Return the [X, Y] coordinate for the center point of the cell that contains the specified text.  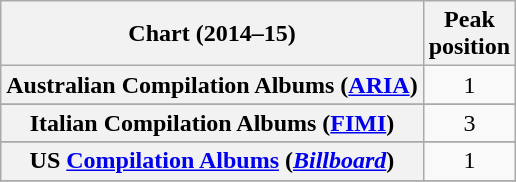
Italian Compilation Albums (FIMI) [212, 123]
Peakposition [469, 34]
Australian Compilation Albums (ARIA) [212, 85]
3 [469, 123]
Chart (2014–15) [212, 34]
US Compilation Albums (Billboard) [212, 161]
